Provide the [X, Y] coordinate of the cell's center where the given text is located.  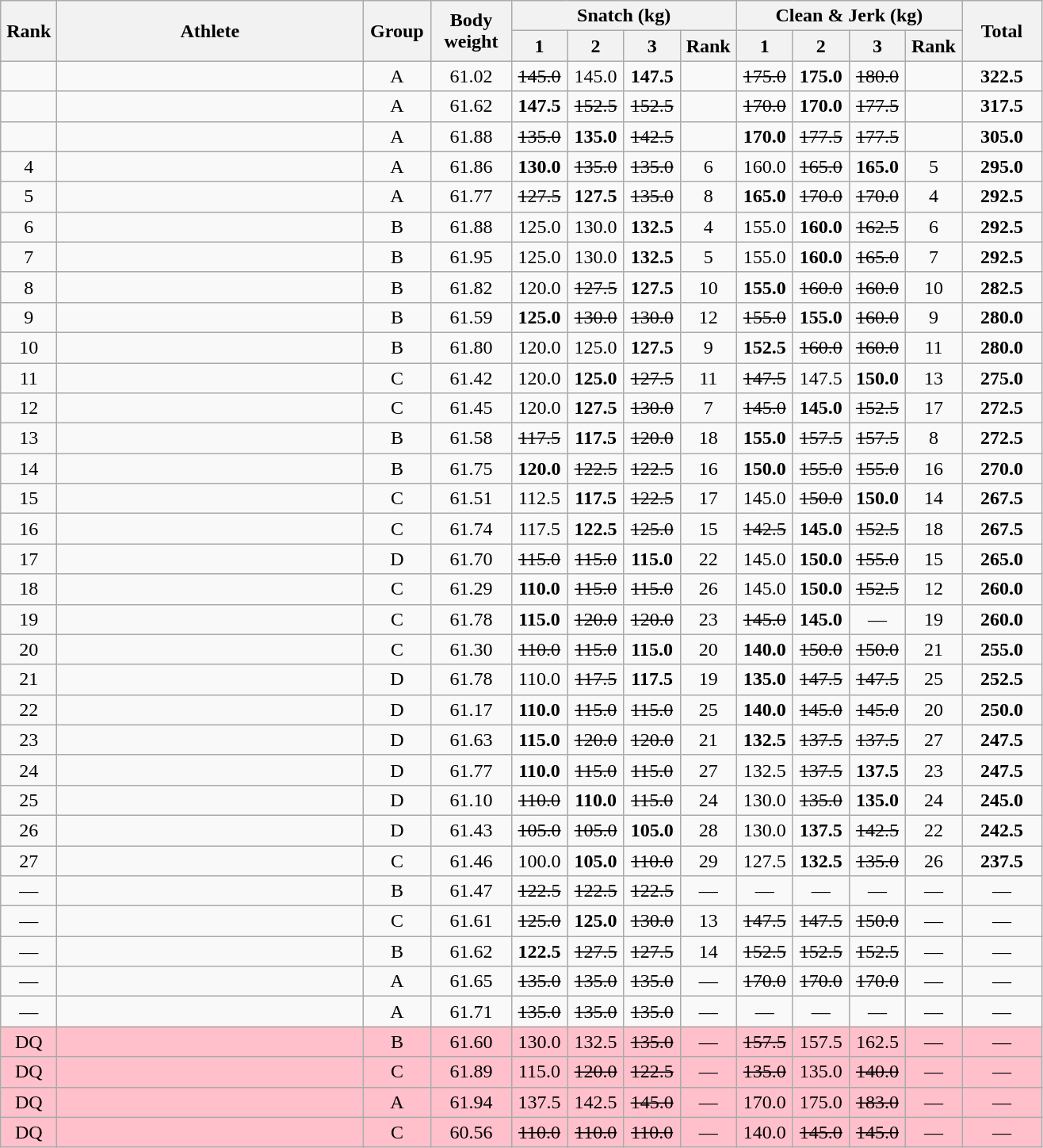
61.70 [471, 559]
242.5 [1002, 830]
61.89 [471, 1072]
Total [1002, 31]
112.5 [539, 499]
275.0 [1002, 378]
61.17 [471, 710]
180.0 [877, 76]
61.60 [471, 1042]
255.0 [1002, 649]
295.0 [1002, 166]
100.0 [539, 860]
61.63 [471, 740]
250.0 [1002, 710]
61.58 [471, 438]
61.29 [471, 589]
61.10 [471, 800]
61.30 [471, 649]
61.42 [471, 378]
317.5 [1002, 106]
60.56 [471, 1132]
61.02 [471, 76]
61.59 [471, 317]
252.5 [1002, 679]
Athlete [210, 31]
61.86 [471, 166]
245.0 [1002, 800]
237.5 [1002, 860]
61.65 [471, 982]
Body weight [471, 31]
61.61 [471, 921]
61.80 [471, 347]
61.47 [471, 891]
265.0 [1002, 559]
183.0 [877, 1102]
28 [709, 830]
61.82 [471, 287]
61.74 [471, 529]
Snatch (kg) [624, 16]
61.94 [471, 1102]
61.51 [471, 499]
322.5 [1002, 76]
305.0 [1002, 136]
61.43 [471, 830]
61.71 [471, 1012]
61.46 [471, 860]
61.45 [471, 408]
Group [397, 31]
282.5 [1002, 287]
61.95 [471, 257]
Clean & Jerk (kg) [849, 16]
270.0 [1002, 469]
61.75 [471, 469]
29 [709, 860]
